Identify which cell holds the provided text, then report its (x, y) central coordinate. 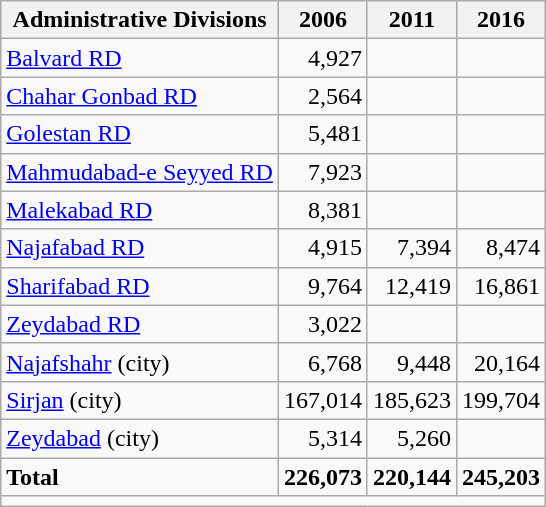
5,314 (322, 438)
185,623 (412, 400)
245,203 (502, 477)
Sharifabad RD (140, 286)
7,394 (412, 248)
2011 (412, 20)
12,419 (412, 286)
Najafabad RD (140, 248)
2,564 (322, 96)
Zeydabad (city) (140, 438)
Sirjan (city) (140, 400)
16,861 (502, 286)
5,481 (322, 134)
Malekabad RD (140, 210)
226,073 (322, 477)
167,014 (322, 400)
4,915 (322, 248)
20,164 (502, 362)
2006 (322, 20)
220,144 (412, 477)
6,768 (322, 362)
199,704 (502, 400)
2016 (502, 20)
Zeydabad RD (140, 324)
3,022 (322, 324)
5,260 (412, 438)
8,474 (502, 248)
Chahar Gonbad RD (140, 96)
8,381 (322, 210)
Najafshahr (city) (140, 362)
9,448 (412, 362)
Total (140, 477)
4,927 (322, 58)
Mahmudabad-e Seyyed RD (140, 172)
7,923 (322, 172)
Balvard RD (140, 58)
9,764 (322, 286)
Golestan RD (140, 134)
Administrative Divisions (140, 20)
